Locate the cell with the specified text and output its (X, Y) center coordinate. 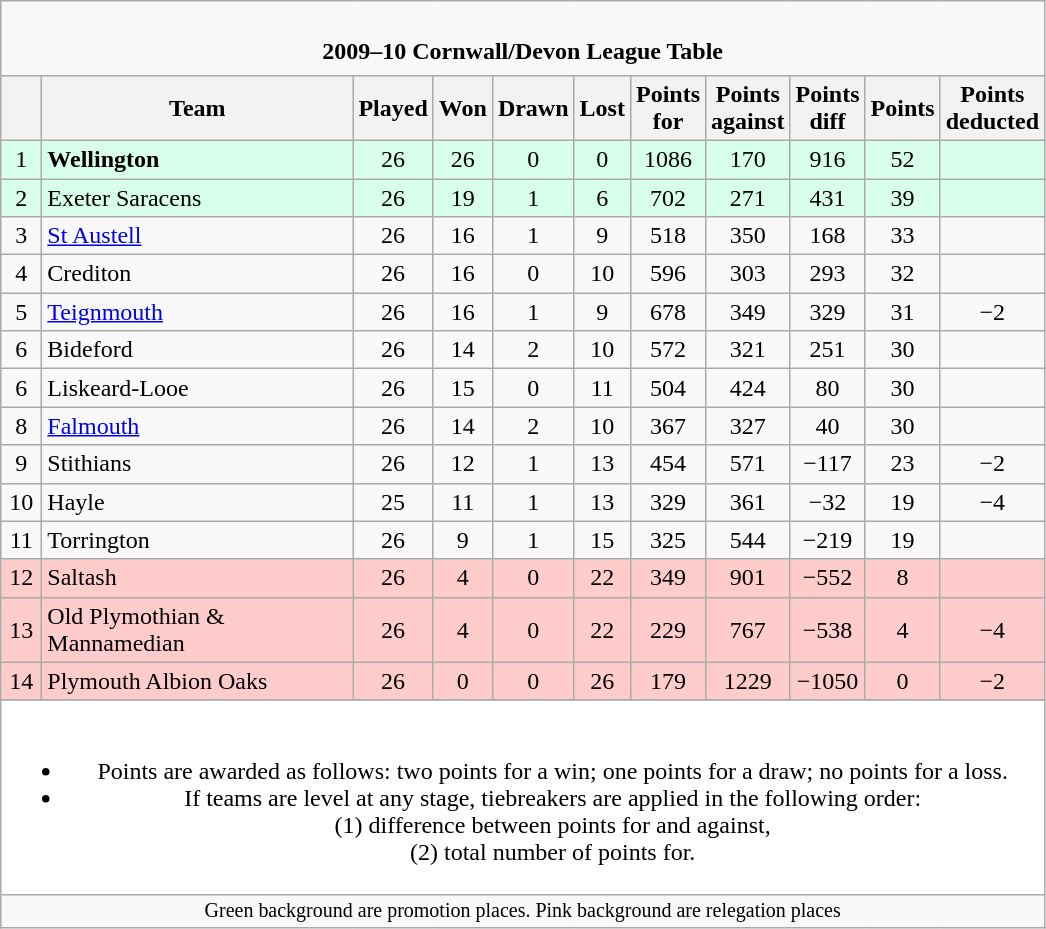
33 (902, 236)
80 (828, 388)
Exeter Saracens (198, 197)
Played (393, 108)
40 (828, 426)
Old Plymothian & Mannamedian (198, 630)
52 (902, 159)
23 (902, 464)
Torrington (198, 540)
Plymouth Albion Oaks (198, 681)
−117 (828, 464)
Hayle (198, 502)
916 (828, 159)
Team (198, 108)
Points against (748, 108)
678 (668, 312)
32 (902, 274)
Saltash (198, 578)
1086 (668, 159)
Green background are promotion places. Pink background are relegation places (523, 910)
179 (668, 681)
Lost (602, 108)
544 (748, 540)
Crediton (198, 274)
361 (748, 502)
229 (668, 630)
271 (748, 197)
3 (22, 236)
25 (393, 502)
702 (668, 197)
−32 (828, 502)
Won (462, 108)
Drawn (533, 108)
518 (668, 236)
−552 (828, 578)
767 (748, 630)
596 (668, 274)
327 (748, 426)
571 (748, 464)
5 (22, 312)
39 (902, 197)
350 (748, 236)
−538 (828, 630)
367 (668, 426)
454 (668, 464)
170 (748, 159)
Liskeard-Looe (198, 388)
Points (902, 108)
Bideford (198, 350)
Points for (668, 108)
168 (828, 236)
Wellington (198, 159)
Teignmouth (198, 312)
504 (668, 388)
Points diff (828, 108)
321 (748, 350)
901 (748, 578)
572 (668, 350)
−1050 (828, 681)
Stithians (198, 464)
293 (828, 274)
424 (748, 388)
Points deducted (992, 108)
303 (748, 274)
325 (668, 540)
St Austell (198, 236)
Falmouth (198, 426)
−219 (828, 540)
31 (902, 312)
431 (828, 197)
251 (828, 350)
1229 (748, 681)
